Locate the cell with the specified text and output its (x, y) center coordinate. 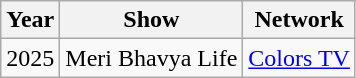
Year (30, 20)
2025 (30, 58)
Colors TV (300, 58)
Network (300, 20)
Show (152, 20)
Meri Bhavya Life (152, 58)
